Determine the [X, Y] coordinate at the center of the cell enclosing the given text.  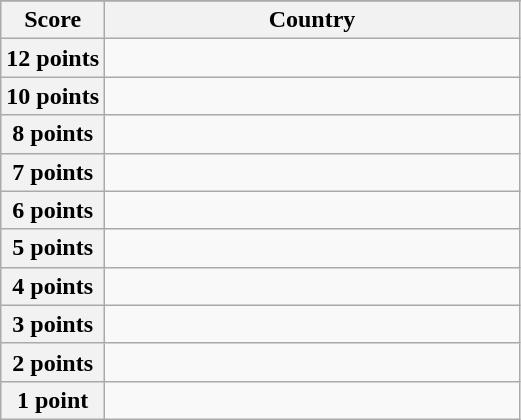
12 points [53, 58]
Country [312, 20]
3 points [53, 324]
10 points [53, 96]
1 point [53, 400]
2 points [53, 362]
6 points [53, 210]
5 points [53, 248]
8 points [53, 134]
4 points [53, 286]
7 points [53, 172]
Score [53, 20]
